Capture the cell that displays the provided text and extract its [X, Y] central coordinate. 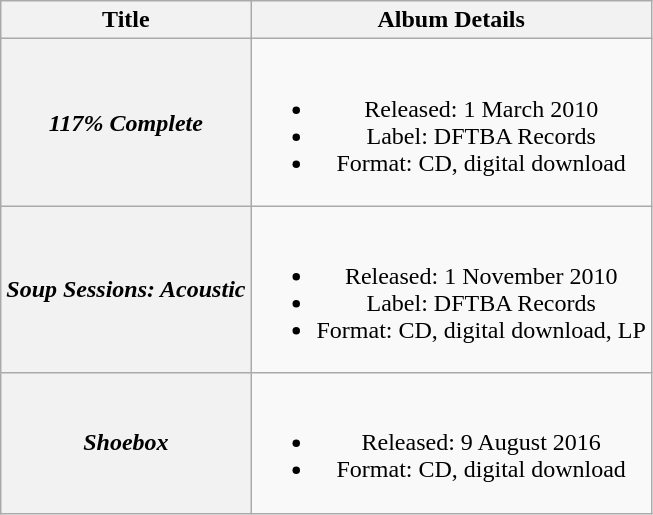
Soup Sessions: Acoustic [126, 290]
Released: 9 August 2016Format: CD, digital download [451, 443]
Released: 1 March 2010Label: DFTBA RecordsFormat: CD, digital download [451, 122]
117% Complete [126, 122]
Released: 1 November 2010Label: DFTBA RecordsFormat: CD, digital download, LP [451, 290]
Title [126, 20]
Album Details [451, 20]
Shoebox [126, 443]
